Return (x, y) of the center of cell containing provided text 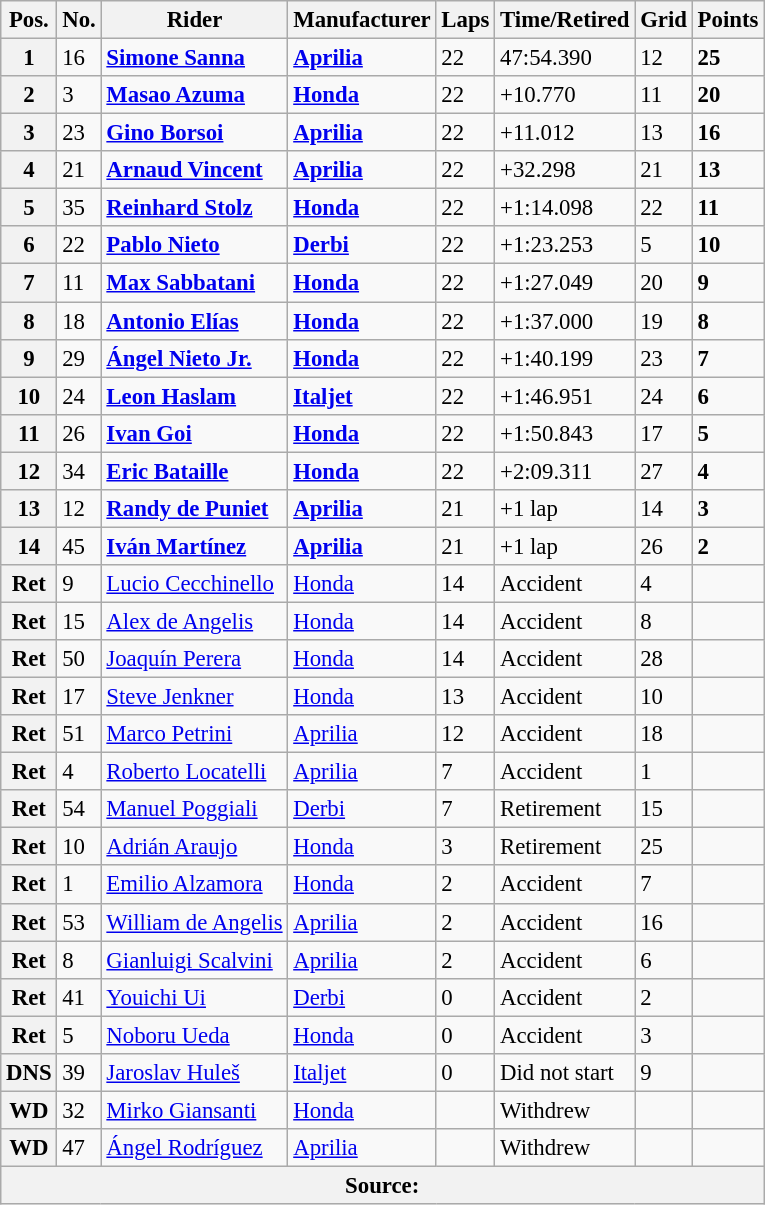
+2:09.311 (565, 471)
53 (79, 922)
Manufacturer (362, 20)
Simone Sanna (194, 58)
Ángel Nieto Jr. (194, 358)
Mirko Giansanti (194, 1110)
+1:23.253 (565, 245)
Marco Petrini (194, 734)
Adrián Araujo (194, 847)
Ángel Rodríguez (194, 1148)
Ivan Goi (194, 433)
Eric Bataille (194, 471)
Joaquín Perera (194, 659)
William de Angelis (194, 922)
27 (664, 471)
Reinhard Stolz (194, 208)
28 (664, 659)
Youichi Ui (194, 997)
Manuel Poggiali (194, 809)
+1:40.199 (565, 358)
34 (79, 471)
54 (79, 809)
Did not start (565, 1073)
Masao Azuma (194, 95)
Points (728, 20)
+1:46.951 (565, 396)
32 (79, 1110)
Alex de Angelis (194, 621)
+10.770 (565, 95)
+1:37.000 (565, 321)
Iván Martínez (194, 546)
Gino Borsoi (194, 133)
Randy de Puniet (194, 509)
45 (79, 546)
Gianluigi Scalvini (194, 960)
Time/Retired (565, 20)
47:54.390 (565, 58)
Pablo Nieto (194, 245)
Roberto Locatelli (194, 772)
41 (79, 997)
47 (79, 1148)
Laps (466, 20)
Noboru Ueda (194, 1035)
+32.298 (565, 170)
Arnaud Vincent (194, 170)
Rider (194, 20)
39 (79, 1073)
+11.012 (565, 133)
Pos. (29, 20)
19 (664, 321)
51 (79, 734)
No. (79, 20)
29 (79, 358)
Lucio Cecchinello (194, 584)
Antonio Elías (194, 321)
+1:50.843 (565, 433)
Emilio Alzamora (194, 885)
Jaroslav Huleš (194, 1073)
35 (79, 208)
50 (79, 659)
Steve Jenkner (194, 697)
DNS (29, 1073)
+1:27.049 (565, 283)
Source: (382, 1185)
Leon Haslam (194, 396)
Grid (664, 20)
Max Sabbatani (194, 283)
+1:14.098 (565, 208)
